Output the (X, Y) coordinate of the center of the cell containing the given text.  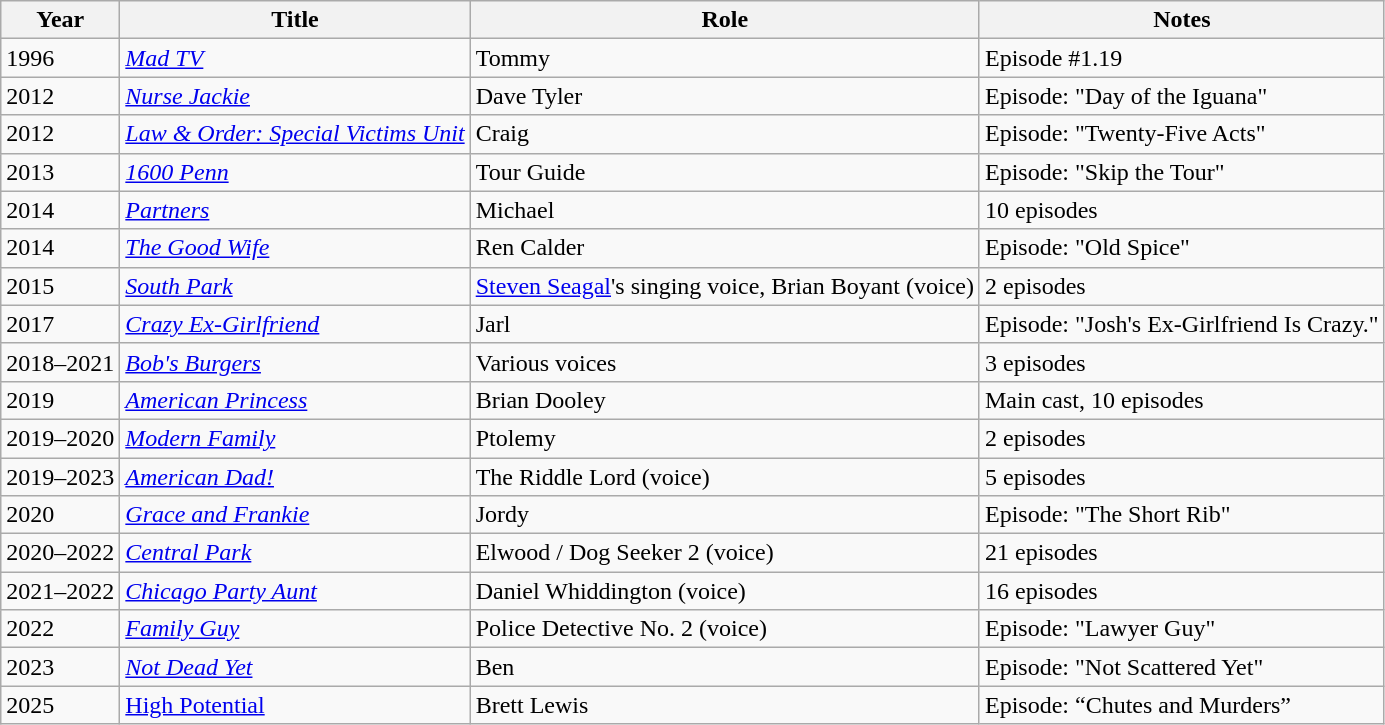
Episode: "Skip the Tour" (1182, 172)
Jarl (724, 324)
Episode: "Josh's Ex-Girlfriend Is Crazy." (1182, 324)
2017 (60, 324)
The Good Wife (295, 248)
Episode: “Chutes and Murders” (1182, 705)
2022 (60, 629)
Main cast, 10 episodes (1182, 400)
Ren Calder (724, 248)
2020 (60, 515)
Episode: "The Short Rib" (1182, 515)
2025 (60, 705)
American Princess (295, 400)
2019–2020 (60, 438)
Law & Order: Special Victims Unit (295, 134)
Steven Seagal's singing voice, Brian Boyant (voice) (724, 286)
Episode: "Twenty-Five Acts" (1182, 134)
21 episodes (1182, 553)
Tour Guide (724, 172)
Episode: "Lawyer Guy" (1182, 629)
Mad TV (295, 58)
Dave Tyler (724, 96)
Year (60, 20)
Chicago Party Aunt (295, 591)
2015 (60, 286)
10 episodes (1182, 210)
Role (724, 20)
2019 (60, 400)
2023 (60, 667)
Title (295, 20)
Nurse Jackie (295, 96)
South Park (295, 286)
Episode: "Old Spice" (1182, 248)
Brett Lewis (724, 705)
2018–2021 (60, 362)
Craig (724, 134)
Various voices (724, 362)
5 episodes (1182, 477)
1996 (60, 58)
Grace and Frankie (295, 515)
Ben (724, 667)
Jordy (724, 515)
Michael (724, 210)
Bob's Burgers (295, 362)
Episode #1.19 (1182, 58)
2021–2022 (60, 591)
High Potential (295, 705)
Brian Dooley (724, 400)
Police Detective No. 2 (voice) (724, 629)
Modern Family (295, 438)
2019–2023 (60, 477)
Notes (1182, 20)
Daniel Whiddington (voice) (724, 591)
Elwood / Dog Seeker 2 (voice) (724, 553)
Central Park (295, 553)
3 episodes (1182, 362)
Episode: "Day of the Iguana" (1182, 96)
1600 Penn (295, 172)
Ptolemy (724, 438)
Tommy (724, 58)
2013 (60, 172)
Crazy Ex-Girlfriend (295, 324)
Not Dead Yet (295, 667)
16 episodes (1182, 591)
American Dad! (295, 477)
Episode: "Not Scattered Yet" (1182, 667)
Family Guy (295, 629)
The Riddle Lord (voice) (724, 477)
2020–2022 (60, 553)
Partners (295, 210)
